For the text-containing cell, return its midpoint in [x, y] coordinate format. 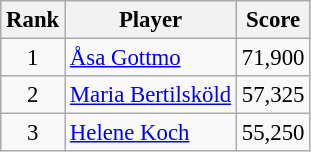
Maria Bertilsköld [151, 95]
3 [33, 133]
55,250 [272, 133]
71,900 [272, 58]
1 [33, 58]
Åsa Gottmo [151, 58]
2 [33, 95]
Helene Koch [151, 133]
57,325 [272, 95]
Player [151, 20]
Score [272, 20]
Rank [33, 20]
